Detect which cell encompasses the target text, then output its (x, y) center coordinate. 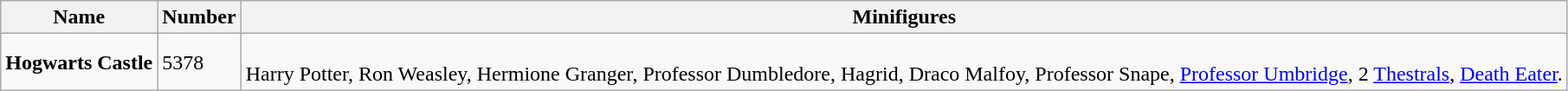
Minifigures (904, 17)
5378 (199, 62)
Hogwarts Castle (80, 62)
Number (199, 17)
Name (80, 17)
